Find where the given text appears and provide that cell's center as [X, Y] coordinate. 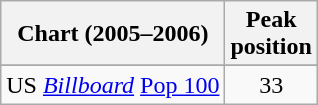
Peakposition [271, 34]
Chart (2005–2006) [113, 34]
33 [271, 85]
US Billboard Pop 100 [113, 85]
